Output the (x, y) coordinate of the center of the cell containing the given text.  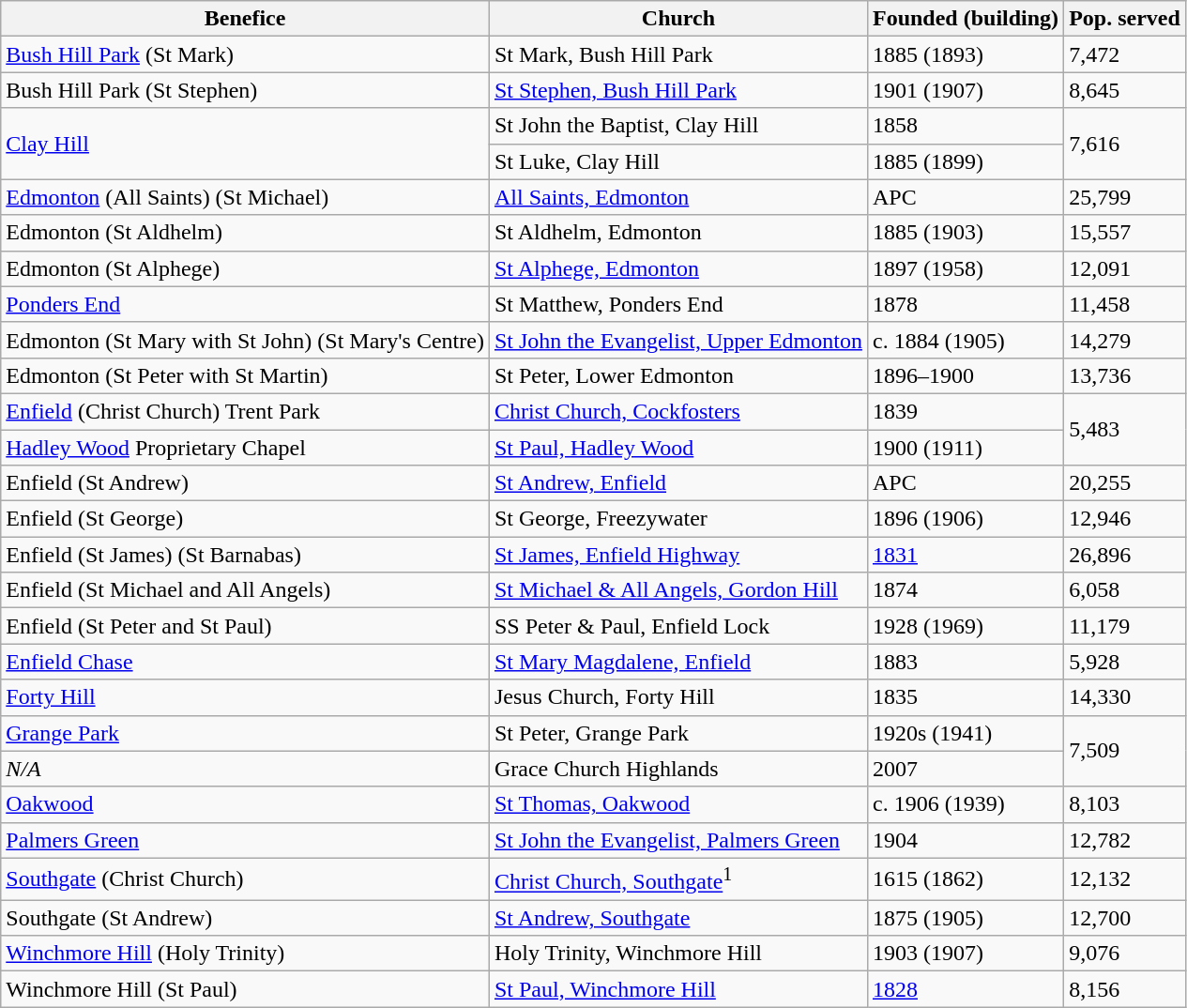
SS Peter & Paul, Enfield Lock (677, 626)
St Paul, Winchmore Hill (677, 989)
Edmonton (St Aldhelm) (246, 233)
St Matthew, Ponders End (677, 304)
8,645 (1125, 90)
26,896 (1125, 555)
St George, Freezywater (677, 519)
1883 (965, 662)
13,736 (1125, 375)
1828 (965, 989)
Ponders End (246, 304)
St John the Evangelist, Palmers Green (677, 840)
All Saints, Edmonton (677, 197)
1878 (965, 304)
St Andrew, Enfield (677, 483)
Grace Church Highlands (677, 769)
Hadley Wood Proprietary Chapel (246, 448)
12,782 (1125, 840)
1885 (1899) (965, 161)
1874 (965, 590)
Enfield (St George) (246, 519)
Oakwood (246, 804)
1875 (1905) (965, 918)
Edmonton (All Saints) (St Michael) (246, 197)
Bush Hill Park (St Mark) (246, 54)
Winchmore Hill (St Paul) (246, 989)
Pop. served (1125, 19)
Enfield (Christ Church) Trent Park (246, 411)
14,279 (1125, 340)
St Mary Magdalene, Enfield (677, 662)
8,156 (1125, 989)
Southgate (St Andrew) (246, 918)
St John the Evangelist, Upper Edmonton (677, 340)
1904 (965, 840)
1831 (965, 555)
Enfield (St Michael and All Angels) (246, 590)
7,472 (1125, 54)
2007 (965, 769)
Enfield (St Andrew) (246, 483)
St Michael & All Angels, Gordon Hill (677, 590)
Enfield (St James) (St Barnabas) (246, 555)
1835 (965, 697)
St Andrew, Southgate (677, 918)
c. 1906 (1939) (965, 804)
Christ Church, Southgate1 (677, 878)
St Paul, Hadley Wood (677, 448)
12,700 (1125, 918)
20,255 (1125, 483)
St Aldhelm, Edmonton (677, 233)
1858 (965, 126)
Forty Hill (246, 697)
N/A (246, 769)
Founded (building) (965, 19)
1896–1900 (965, 375)
Bush Hill Park (St Stephen) (246, 90)
8,103 (1125, 804)
1897 (1958) (965, 268)
St John the Baptist, Clay Hill (677, 126)
12,132 (1125, 878)
5,928 (1125, 662)
Southgate (Christ Church) (246, 878)
St Mark, Bush Hill Park (677, 54)
1903 (1907) (965, 954)
1896 (1906) (965, 519)
Edmonton (St Mary with St John) (St Mary's Centre) (246, 340)
Holy Trinity, Winchmore Hill (677, 954)
12,946 (1125, 519)
14,330 (1125, 697)
St Thomas, Oakwood (677, 804)
7,616 (1125, 144)
St Alphege, Edmonton (677, 268)
St Stephen, Bush Hill Park (677, 90)
St Peter, Lower Edmonton (677, 375)
7,509 (1125, 751)
12,091 (1125, 268)
1901 (1907) (965, 90)
Enfield Chase (246, 662)
Church (677, 19)
Edmonton (St Peter with St Martin) (246, 375)
1615 (1862) (965, 878)
Enfield (St Peter and St Paul) (246, 626)
Grange Park (246, 733)
1885 (1893) (965, 54)
6,058 (1125, 590)
Jesus Church, Forty Hill (677, 697)
Benefice (246, 19)
St James, Enfield Highway (677, 555)
Winchmore Hill (Holy Trinity) (246, 954)
Palmers Green (246, 840)
1900 (1911) (965, 448)
25,799 (1125, 197)
11,458 (1125, 304)
1839 (965, 411)
Christ Church, Cockfosters (677, 411)
5,483 (1125, 429)
15,557 (1125, 233)
1920s (1941) (965, 733)
St Peter, Grange Park (677, 733)
1928 (1969) (965, 626)
1885 (1903) (965, 233)
9,076 (1125, 954)
Edmonton (St Alphege) (246, 268)
St Luke, Clay Hill (677, 161)
Clay Hill (246, 144)
c. 1884 (1905) (965, 340)
11,179 (1125, 626)
